Provide the [x, y] coordinate of the cell's center where the given text is located.  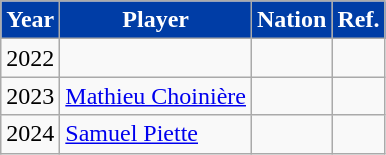
2022 [30, 58]
Year [30, 20]
2024 [30, 134]
Samuel Piette [156, 134]
Nation [292, 20]
2023 [30, 96]
Ref. [358, 20]
Mathieu Choinière [156, 96]
Player [156, 20]
